Search for the cell housing the specified text and yield its (x, y) center coordinate. 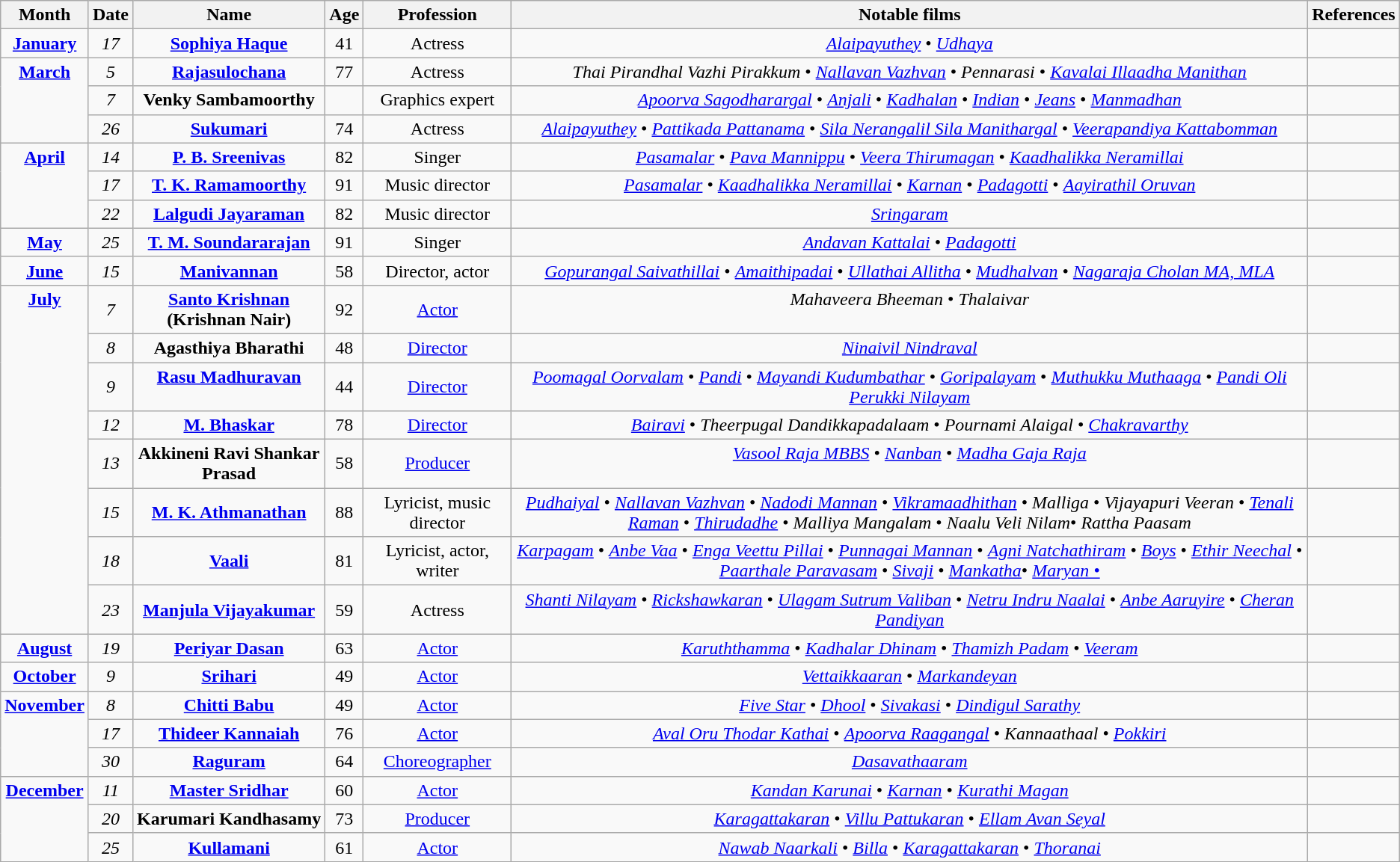
Lyricist, actor, writer (437, 561)
11 (111, 790)
Mahaveera Bheeman • Thalaivar (909, 310)
22 (111, 214)
P. B. Sreenivas (229, 157)
Apoorva Sagodharargal • Anjali • Kadhalan • Indian • Jeans • Manmadhan (909, 100)
Ninaivil Nindraval (909, 348)
Manjula Vijayakumar (229, 610)
92 (344, 310)
Bairavi • Theerpugal Dandikkapadalaam • Pournami Alaigal • Chakravarthy (909, 425)
Santo Krishnan(Krishnan Nair) (229, 310)
Venky Sambamoorthy (229, 100)
Name (229, 15)
Age (344, 15)
Director, actor (437, 271)
23 (111, 610)
Alaipayuthey • Pattikada Pattanama • Sila Nerangalil Sila Manithargal • Veerapandiya Kattabomman (909, 129)
64 (344, 762)
74 (344, 129)
12 (111, 425)
Andavan Kattalai • Padagotti (909, 242)
Raguram (229, 762)
Agasthiya Bharathi (229, 348)
Shanti Nilayam • Rickshawkaran • Ulagam Sutrum Valiban • Netru Indru Naalai • Anbe Aaruyire • Cheran Pandiyan (909, 610)
Aval Oru Thodar Kathai • Apoorva Raagangal • Kannaathaal • Pokkiri (909, 733)
Sringaram (909, 214)
July (45, 459)
63 (344, 648)
October (45, 677)
5 (111, 72)
61 (344, 847)
14 (111, 157)
Date (111, 15)
77 (344, 72)
18 (111, 561)
Profession (437, 15)
Lyricist, music director (437, 513)
April (45, 185)
December (45, 819)
Rajasulochana (229, 72)
13 (111, 464)
19 (111, 648)
Vettaikkaaran • Markandeyan (909, 677)
26 (111, 129)
20 (111, 819)
76 (344, 733)
May (45, 242)
Kullamani (229, 847)
Month (45, 15)
Lalgudi Jayaraman (229, 214)
Karumari Kandhasamy (229, 819)
M. K. Athmanathan (229, 513)
59 (344, 610)
88 (344, 513)
Pasamalar • Kaadhalikka Neramillai • Karnan • Padagotti • Aayirathil Oruvan (909, 185)
Graphics expert (437, 100)
73 (344, 819)
Sophiya Haque (229, 43)
T. K. Ramamoorthy (229, 185)
Pasamalar • Pava Mannippu • Veera Thirumagan • Kaadhalikka Neramillai (909, 157)
Alaipayuthey • Udhaya (909, 43)
Notable films (909, 15)
Poomagal Oorvalam • Pandi • Mayandi Kudumbathar • Goripalayam • Muthukku Muthaaga • Pandi Oli Perukki Nilayam (909, 386)
Akkineni Ravi Shankar Prasad (229, 464)
Vaali (229, 561)
June (45, 271)
Choreographer (437, 762)
November (45, 733)
Sukumari (229, 129)
Dasavathaaram (909, 762)
78 (344, 425)
Gopurangal Saivathillai • Amaithipadai • Ullathai Allitha • Mudhalvan • Nagaraja Cholan MA, MLA (909, 271)
44 (344, 386)
48 (344, 348)
January (45, 43)
30 (111, 762)
References (1354, 15)
Thai Pirandhal Vazhi Pirakkum • Nallavan Vazhvan • Pennarasi • Kavalai Illaadha Manithan (909, 72)
Srihari (229, 677)
Thideer Kannaiah (229, 733)
Periyar Dasan (229, 648)
Kandan Karunai • Karnan • Kurathi Magan (909, 790)
March (45, 100)
August (45, 648)
41 (344, 43)
Karagattakaran • Villu Pattukaran • Ellam Avan Seyal (909, 819)
Five Star • Dhool • Sivakasi • Dindigul Sarathy (909, 705)
T. M. Soundararajan (229, 242)
Manivannan (229, 271)
81 (344, 561)
Karuththamma • Kadhalar Dhinam • Thamizh Padam • Veeram (909, 648)
Rasu Madhuravan (229, 386)
Master Sridhar (229, 790)
60 (344, 790)
Vasool Raja MBBS • Nanban • Madha Gaja Raja (909, 464)
M. Bhaskar (229, 425)
Nawab Naarkali • Billa • Karagattakaran • Thoranai (909, 847)
Chitti Babu (229, 705)
